For the text-containing cell, return its midpoint in [X, Y] coordinate format. 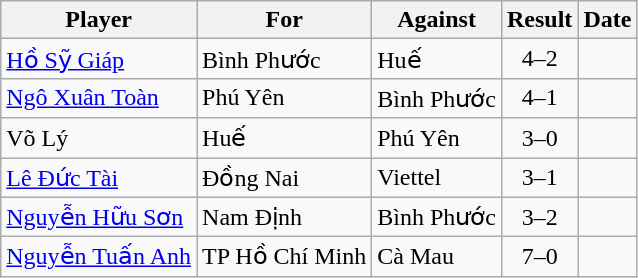
7–0 [539, 257]
Đồng Nai [284, 178]
Result [539, 20]
Against [437, 20]
4–1 [539, 98]
3–1 [539, 178]
Nam Định [284, 217]
Cà Mau [437, 257]
Nguyễn Hữu Sơn [99, 217]
4–2 [539, 59]
Lê Đức Tài [99, 178]
3–0 [539, 138]
3–2 [539, 217]
Date [608, 20]
Nguyễn Tuấn Anh [99, 257]
For [284, 20]
Ngô Xuân Toàn [99, 98]
Player [99, 20]
Viettel [437, 178]
TP Hồ Chí Minh [284, 257]
Võ Lý [99, 138]
Hồ Sỹ Giáp [99, 59]
